Extract the [X, Y] coordinate from the center of the cell holding the provided text.  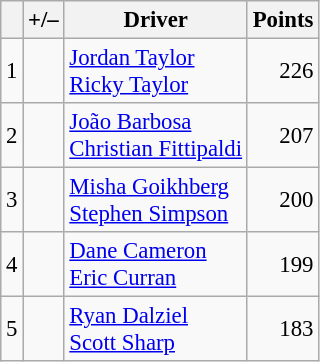
Jordan Taylor Ricky Taylor [156, 72]
Dane Cameron Eric Curran [156, 264]
200 [282, 200]
Ryan Dalziel Scott Sharp [156, 330]
Points [282, 20]
4 [12, 264]
226 [282, 72]
1 [12, 72]
+/– [44, 20]
Driver [156, 20]
3 [12, 200]
199 [282, 264]
João Barbosa Christian Fittipaldi [156, 136]
Misha Goikhberg Stephen Simpson [156, 200]
2 [12, 136]
5 [12, 330]
183 [282, 330]
207 [282, 136]
